Return the (X, Y) coordinate for the center point of the cell that contains the specified text.  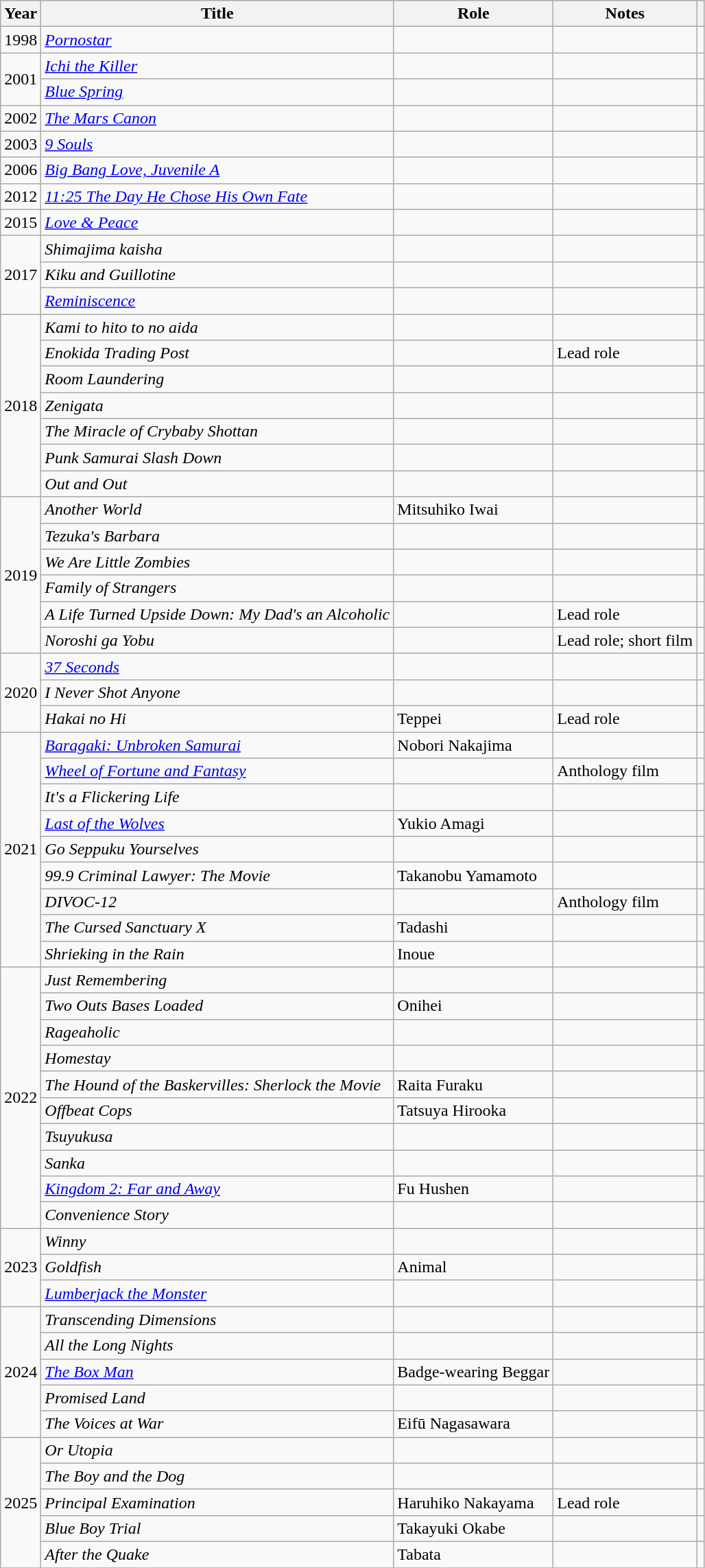
Badge-wearing Beggar (473, 1372)
Zenigata (217, 406)
Teppei (473, 718)
Goldfish (217, 1267)
Blue Boy Trial (217, 1528)
The Cursed Sanctuary X (217, 928)
Blue Spring (217, 92)
Big Bang Love, Juvenile A (217, 170)
Nobori Nakajima (473, 745)
Tabata (473, 1554)
2025 (21, 1502)
Enokida Trading Post (217, 353)
Reminiscence (217, 301)
Rageaholic (217, 1032)
2022 (21, 1098)
Transcending Dimensions (217, 1320)
2012 (21, 196)
2017 (21, 274)
Tsuyukusa (217, 1136)
Kingdom 2: Far and Away (217, 1189)
Another World (217, 510)
2018 (21, 406)
I Never Shot Anyone (217, 692)
2006 (21, 170)
Raita Furaku (473, 1084)
Role (473, 14)
Haruhiko Nakayama (473, 1502)
Last of the Wolves (217, 823)
Offbeat Cops (217, 1110)
2020 (21, 692)
Baragaki: Unbroken Samurai (217, 745)
Notes (625, 14)
The Voices at War (217, 1424)
Convenience Story (217, 1215)
1998 (21, 40)
Onihei (473, 1006)
Hakai no Hi (217, 718)
Eifū Nagasawara (473, 1424)
Wheel of Fortune and Fantasy (217, 771)
The Mars Canon (217, 118)
Mitsuhiko Iwai (473, 510)
Family of Strangers (217, 588)
99.9 Criminal Lawyer: The Movie (217, 876)
2015 (21, 222)
Inoue (473, 954)
Promised Land (217, 1398)
Shimajima kaisha (217, 248)
The Hound of the Baskervilles: Sherlock the Movie (217, 1084)
A Life Turned Upside Down: My Dad's an Alcoholic (217, 614)
Year (21, 14)
9 Souls (217, 144)
Title (217, 14)
Winny (217, 1241)
2019 (21, 575)
Principal Examination (217, 1502)
2024 (21, 1372)
Animal (473, 1267)
2001 (21, 79)
It's a Flickering Life (217, 797)
Fu Hushen (473, 1189)
11:25 The Day He Chose His Own Fate (217, 196)
The Boy and the Dog (217, 1476)
Love & Peace (217, 222)
Yukio Amagi (473, 823)
Tatsuya Hirooka (473, 1110)
Lumberjack the Monster (217, 1294)
Tadashi (473, 928)
All the Long Nights (217, 1346)
2003 (21, 144)
2023 (21, 1267)
Takanobu Yamamoto (473, 876)
Or Utopia (217, 1450)
Sanka (217, 1163)
Takayuki Okabe (473, 1528)
Kami to hito to no aida (217, 327)
We Are Little Zombies (217, 562)
Pornostar (217, 40)
Room Laundering (217, 379)
Ichi the Killer (217, 66)
Just Remembering (217, 980)
Tezuka's Barbara (217, 536)
The Box Man (217, 1372)
Go Seppuku Yourselves (217, 850)
DIVOC-12 (217, 902)
Lead role; short film (625, 640)
The Miracle of Crybaby Shottan (217, 432)
Punk Samurai Slash Down (217, 458)
Noroshi ga Yobu (217, 640)
Two Outs Bases Loaded (217, 1006)
Shrieking in the Rain (217, 954)
Kiku and Guillotine (217, 274)
2021 (21, 850)
Homestay (217, 1058)
After the Quake (217, 1554)
2002 (21, 118)
37 Seconds (217, 666)
Out and Out (217, 484)
